Output the [x, y] coordinate of the center of the cell containing the given text.  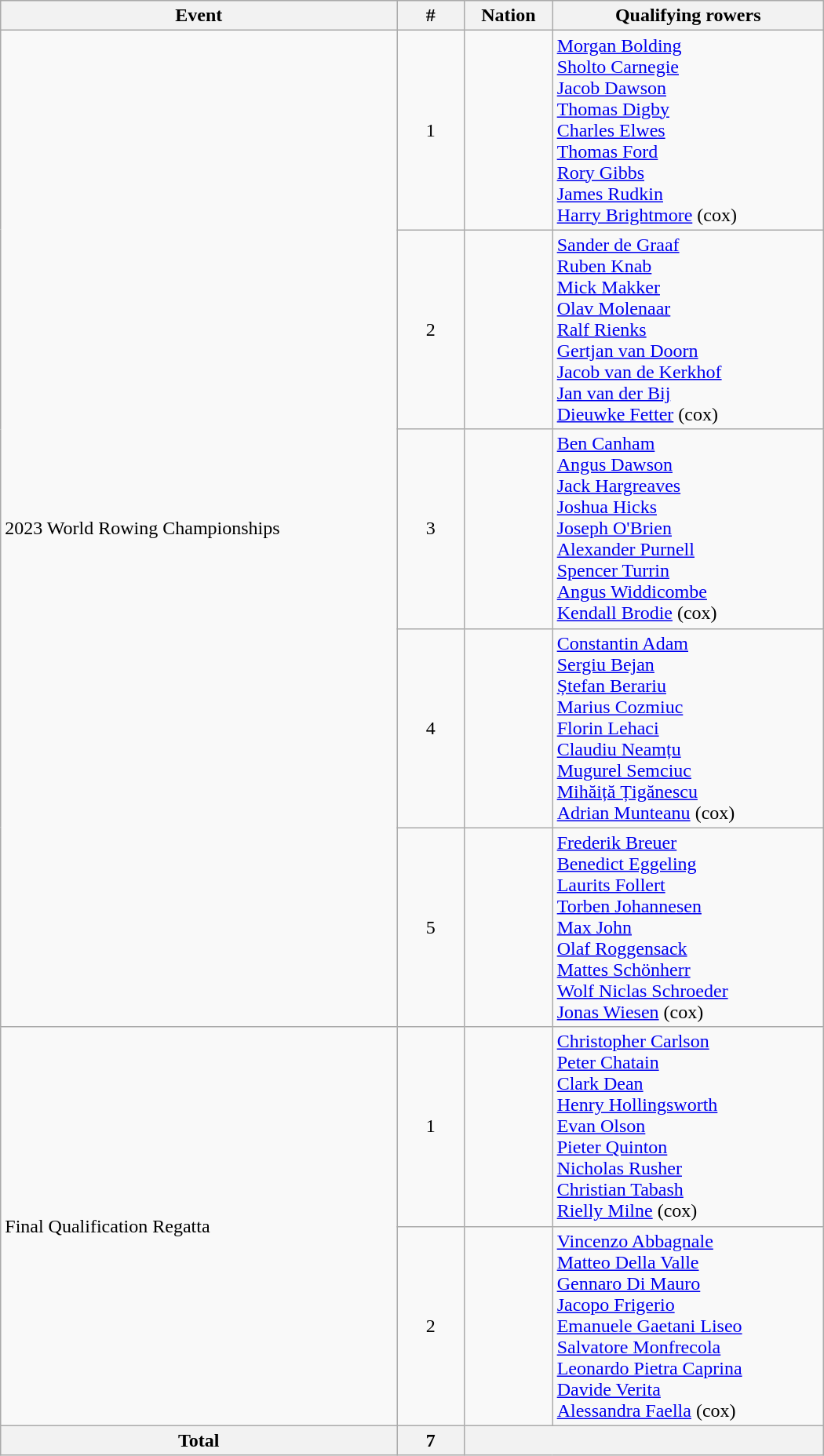
Final Qualification Regatta [199, 1226]
Qualifying rowers [687, 16]
Constantin AdamSergiu BejanȘtefan BerariuMarius CozmiucFlorin LehaciClaudiu NeamțuMugurel SemciucMihăiță ȚigănescuAdrian Munteanu (cox) [687, 728]
Sander de GraafRuben KnabMick MakkerOlav MolenaarRalf RienksGertjan van DoornJacob van de KerkhofJan van der BijDieuwke Fetter (cox) [687, 329]
# [431, 16]
7 [431, 1440]
Frederik BreuerBenedict EggelingLaurits FollertTorben JohannesenMax JohnOlaf RoggensackMattes SchönherrWolf Niclas SchroederJonas Wiesen (cox) [687, 927]
4 [431, 728]
Total [199, 1440]
Morgan BoldingSholto CarnegieJacob DawsonThomas DigbyCharles ElwesThomas FordRory GibbsJames RudkinHarry Brightmore (cox) [687, 130]
Christopher CarlsonPeter ChatainClark DeanHenry HollingsworthEvan OlsonPieter QuintonNicholas RusherChristian TabashRielly Milne (cox) [687, 1127]
5 [431, 927]
3 [431, 529]
Event [199, 16]
Nation [509, 16]
Ben CanhamAngus DawsonJack HargreavesJoshua HicksJoseph O'BrienAlexander PurnellSpencer TurrinAngus WiddicombeKendall Brodie (cox) [687, 529]
2023 World Rowing Championships [199, 529]
